Capture the cell that displays the provided text and extract its [X, Y] central coordinate. 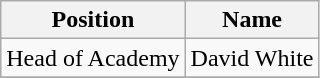
Name [252, 20]
Position [93, 20]
Head of Academy [93, 58]
David White [252, 58]
